From the cell containing the given text, extract its center point as (x, y) coordinate. 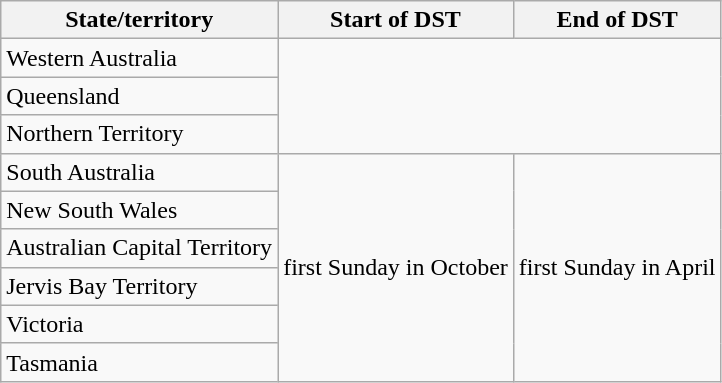
Northern Territory (140, 134)
South Australia (140, 172)
first Sunday in April (617, 267)
Tasmania (140, 362)
End of DST (617, 20)
Start of DST (396, 20)
New South Wales (140, 210)
Jervis Bay Territory (140, 286)
Western Australia (140, 58)
Australian Capital Territory (140, 248)
Queensland (140, 96)
Victoria (140, 324)
first Sunday in October (396, 267)
State/territory (140, 20)
